Identify which cell holds the provided text, then report its [x, y] central coordinate. 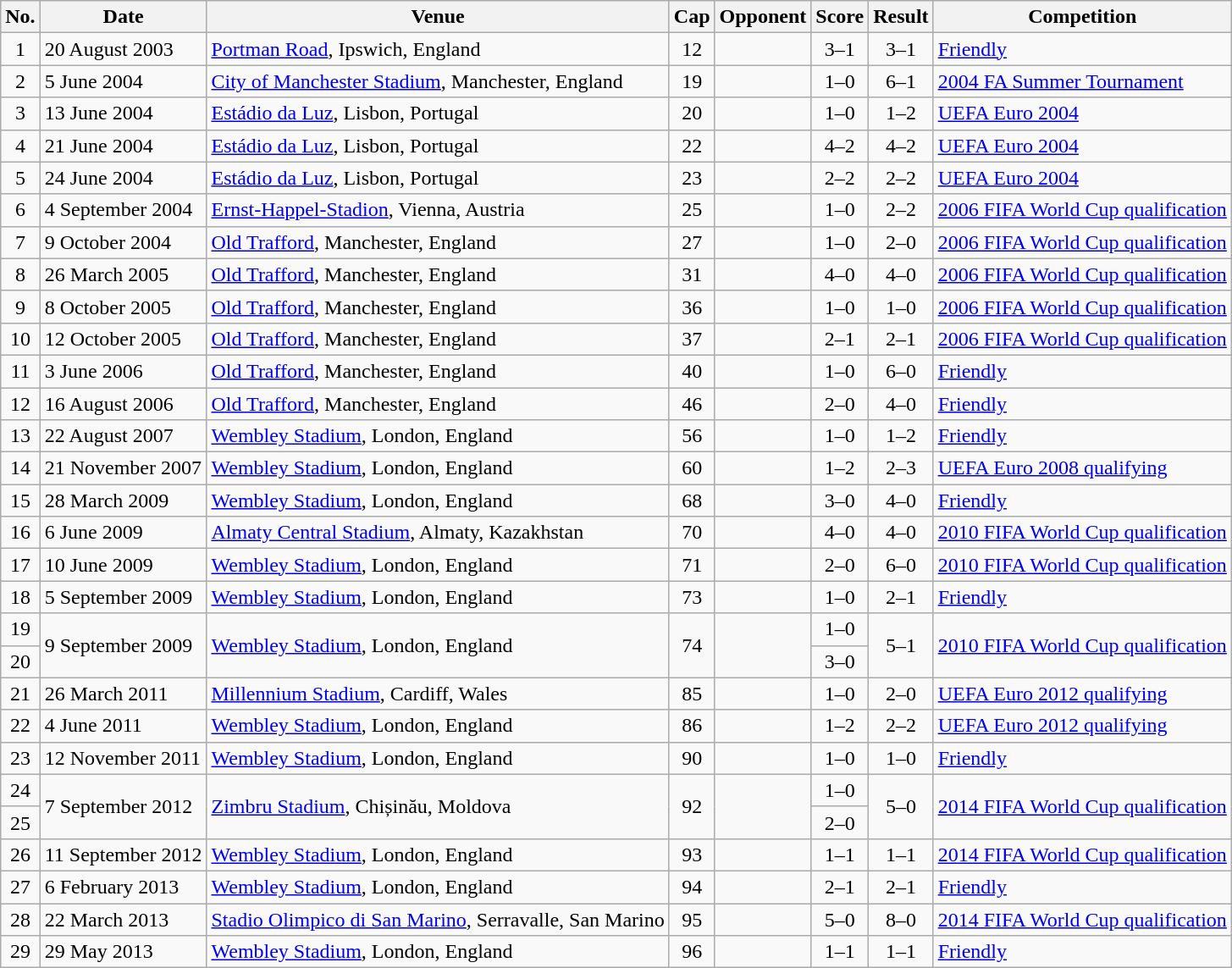
11 September 2012 [124, 855]
Cap [692, 17]
17 [20, 565]
31 [692, 274]
1 [20, 49]
5 [20, 178]
29 [20, 952]
UEFA Euro 2008 qualifying [1082, 468]
7 September 2012 [124, 806]
3 [20, 113]
22 March 2013 [124, 919]
15 [20, 501]
4 September 2004 [124, 210]
95 [692, 919]
29 May 2013 [124, 952]
68 [692, 501]
46 [692, 404]
4 [20, 146]
36 [692, 307]
26 [20, 855]
13 June 2004 [124, 113]
7 [20, 242]
21 June 2004 [124, 146]
16 [20, 533]
Venue [438, 17]
6–1 [901, 81]
92 [692, 806]
16 August 2006 [124, 404]
26 March 2011 [124, 694]
Score [840, 17]
71 [692, 565]
93 [692, 855]
Zimbru Stadium, Chișinău, Moldova [438, 806]
12 October 2005 [124, 339]
56 [692, 436]
3 June 2006 [124, 371]
8–0 [901, 919]
60 [692, 468]
73 [692, 597]
2–3 [901, 468]
40 [692, 371]
37 [692, 339]
18 [20, 597]
85 [692, 694]
22 August 2007 [124, 436]
28 [20, 919]
11 [20, 371]
5–1 [901, 645]
5 June 2004 [124, 81]
4 June 2011 [124, 726]
10 [20, 339]
Almaty Central Stadium, Almaty, Kazakhstan [438, 533]
8 October 2005 [124, 307]
20 August 2003 [124, 49]
6 February 2013 [124, 887]
26 March 2005 [124, 274]
6 June 2009 [124, 533]
9 September 2009 [124, 645]
14 [20, 468]
2004 FA Summer Tournament [1082, 81]
Result [901, 17]
Opponent [763, 17]
5 September 2009 [124, 597]
21 [20, 694]
28 March 2009 [124, 501]
9 [20, 307]
Ernst-Happel-Stadion, Vienna, Austria [438, 210]
10 June 2009 [124, 565]
96 [692, 952]
Millennium Stadium, Cardiff, Wales [438, 694]
No. [20, 17]
City of Manchester Stadium, Manchester, England [438, 81]
86 [692, 726]
13 [20, 436]
70 [692, 533]
Portman Road, Ipswich, England [438, 49]
21 November 2007 [124, 468]
9 October 2004 [124, 242]
74 [692, 645]
Date [124, 17]
Stadio Olimpico di San Marino, Serravalle, San Marino [438, 919]
94 [692, 887]
Competition [1082, 17]
90 [692, 758]
12 November 2011 [124, 758]
8 [20, 274]
24 June 2004 [124, 178]
2 [20, 81]
6 [20, 210]
24 [20, 790]
